Detect which cell encompasses the target text, then output its (x, y) center coordinate. 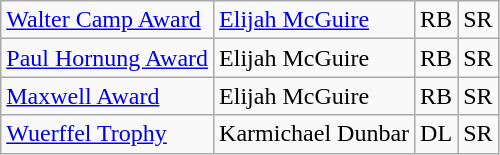
Wuerffel Trophy (108, 134)
Paul Hornung Award (108, 58)
Karmichael Dunbar (314, 134)
Walter Camp Award (108, 20)
Maxwell Award (108, 96)
DL (436, 134)
